Locate the cell with the specified text and output its [X, Y] center coordinate. 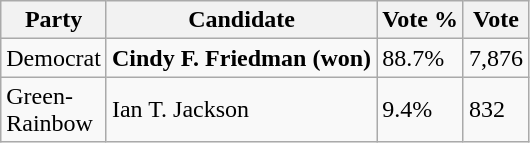
Cindy F. Friedman (won) [241, 58]
Vote % [420, 20]
Candidate [241, 20]
Ian T. Jackson [241, 110]
Democrat [54, 58]
Green-Rainbow [54, 110]
7,876 [496, 58]
88.7% [420, 58]
Party [54, 20]
9.4% [420, 110]
832 [496, 110]
Vote [496, 20]
